Return the (X, Y) coordinate for the center point of the cell that contains the specified text.  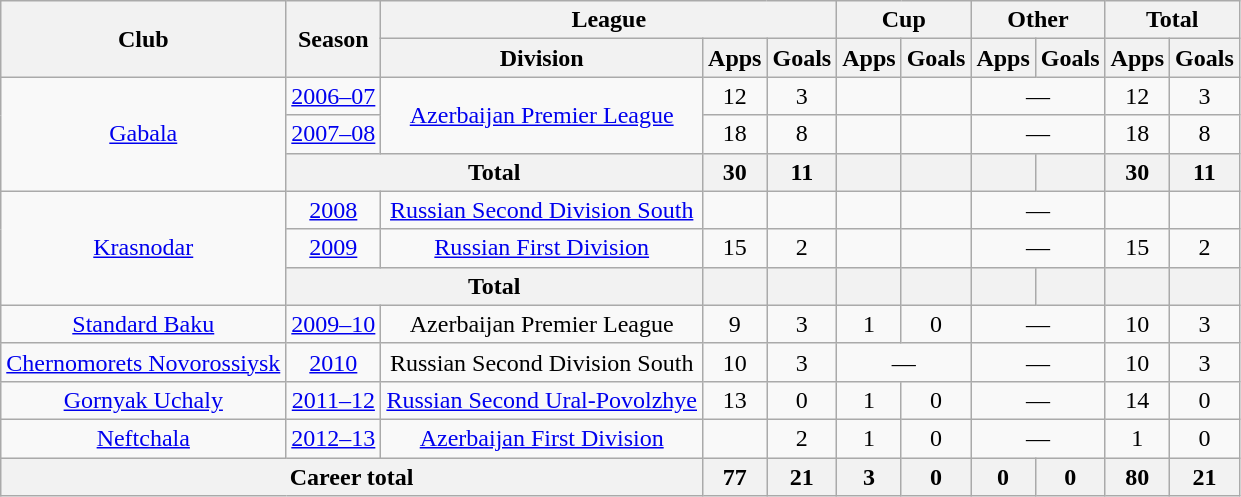
Neftchala (144, 438)
Other (1038, 20)
2008 (334, 210)
Russian First Division (542, 248)
2006–07 (334, 96)
Division (542, 58)
14 (1137, 400)
2007–08 (334, 134)
13 (735, 400)
Gabala (144, 134)
2012–13 (334, 438)
9 (735, 324)
Gornyak Uchaly (144, 400)
77 (735, 477)
Club (144, 39)
2009–10 (334, 324)
2009 (334, 248)
Azerbaijan First Division (542, 438)
Cup (904, 20)
Chernomorets Novorossiysk (144, 362)
Standard Baku (144, 324)
League (609, 20)
Krasnodar (144, 248)
2011–12 (334, 400)
80 (1137, 477)
Career total (352, 477)
Russian Second Ural-Povolzhye (542, 400)
2010 (334, 362)
Season (334, 39)
